Detect which cell encompasses the target text, then output its (x, y) center coordinate. 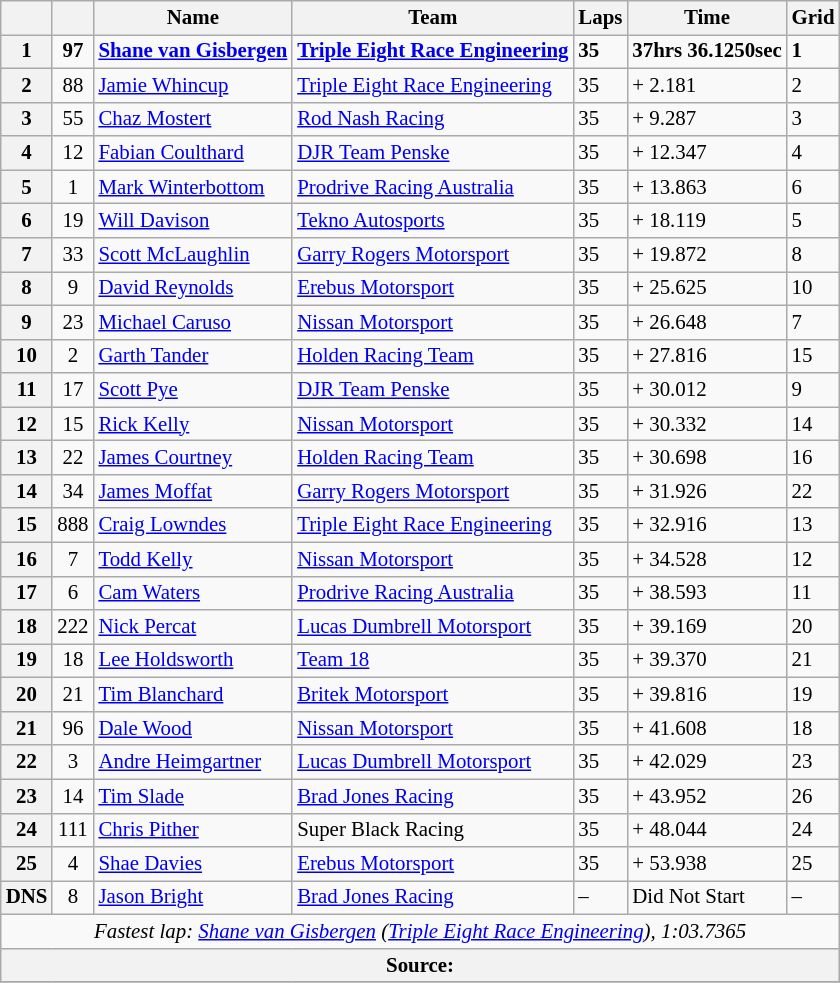
David Reynolds (192, 288)
Rod Nash Racing (432, 119)
97 (72, 51)
Britek Motorsport (432, 695)
+ 42.029 (706, 762)
+ 30.698 (706, 458)
+ 13.863 (706, 187)
+ 30.012 (706, 390)
Rick Kelly (192, 424)
+ 2.181 (706, 85)
34 (72, 491)
Craig Lowndes (192, 525)
888 (72, 525)
Scott Pye (192, 390)
+ 30.332 (706, 424)
+ 41.608 (706, 728)
Tim Slade (192, 796)
Laps (600, 18)
Shane van Gisbergen (192, 51)
+ 38.593 (706, 593)
+ 18.119 (706, 221)
Time (706, 18)
Jason Bright (192, 898)
Chris Pither (192, 830)
26 (814, 796)
+ 39.370 (706, 661)
Garth Tander (192, 356)
+ 43.952 (706, 796)
+ 48.044 (706, 830)
+ 27.816 (706, 356)
Will Davison (192, 221)
James Moffat (192, 491)
+ 19.872 (706, 255)
Did Not Start (706, 898)
+ 39.816 (706, 695)
Super Black Racing (432, 830)
Mark Winterbottom (192, 187)
88 (72, 85)
+ 53.938 (706, 864)
DNS (27, 898)
Nick Percat (192, 627)
111 (72, 830)
222 (72, 627)
Team 18 (432, 661)
+ 12.347 (706, 153)
Grid (814, 18)
+ 9.287 (706, 119)
33 (72, 255)
+ 26.648 (706, 322)
37hrs 36.1250sec (706, 51)
Chaz Mostert (192, 119)
96 (72, 728)
+ 34.528 (706, 559)
Michael Caruso (192, 322)
Scott McLaughlin (192, 255)
Tekno Autosports (432, 221)
+ 39.169 (706, 627)
+ 32.916 (706, 525)
Jamie Whincup (192, 85)
+ 31.926 (706, 491)
Lee Holdsworth (192, 661)
Shae Davies (192, 864)
55 (72, 119)
Fastest lap: Shane van Gisbergen (Triple Eight Race Engineering), 1:03.7365 (420, 931)
James Courtney (192, 458)
Team (432, 18)
Todd Kelly (192, 559)
Source: (420, 965)
Dale Wood (192, 728)
Name (192, 18)
+ 25.625 (706, 288)
Andre Heimgartner (192, 762)
Fabian Coulthard (192, 153)
Tim Blanchard (192, 695)
Cam Waters (192, 593)
